Locate the cell with the specified text and output its [X, Y] center coordinate. 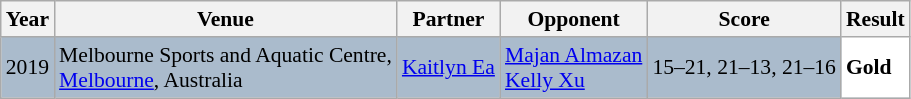
Kaitlyn Ea [448, 68]
Result [876, 19]
Year [28, 19]
Gold [876, 68]
Melbourne Sports and Aquatic Centre,Melbourne, Australia [226, 68]
Partner [448, 19]
Score [744, 19]
2019 [28, 68]
Venue [226, 19]
15–21, 21–13, 21–16 [744, 68]
Opponent [574, 19]
Majan Almazan Kelly Xu [574, 68]
